Identify which cell holds the provided text, then report its (x, y) central coordinate. 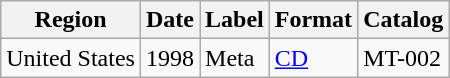
Meta (235, 58)
Label (235, 20)
1998 (170, 58)
MT-002 (404, 58)
Catalog (404, 20)
United States (71, 58)
Date (170, 20)
CD (313, 58)
Format (313, 20)
Region (71, 20)
